Find where the given text appears and provide that cell's center as [X, Y] coordinate. 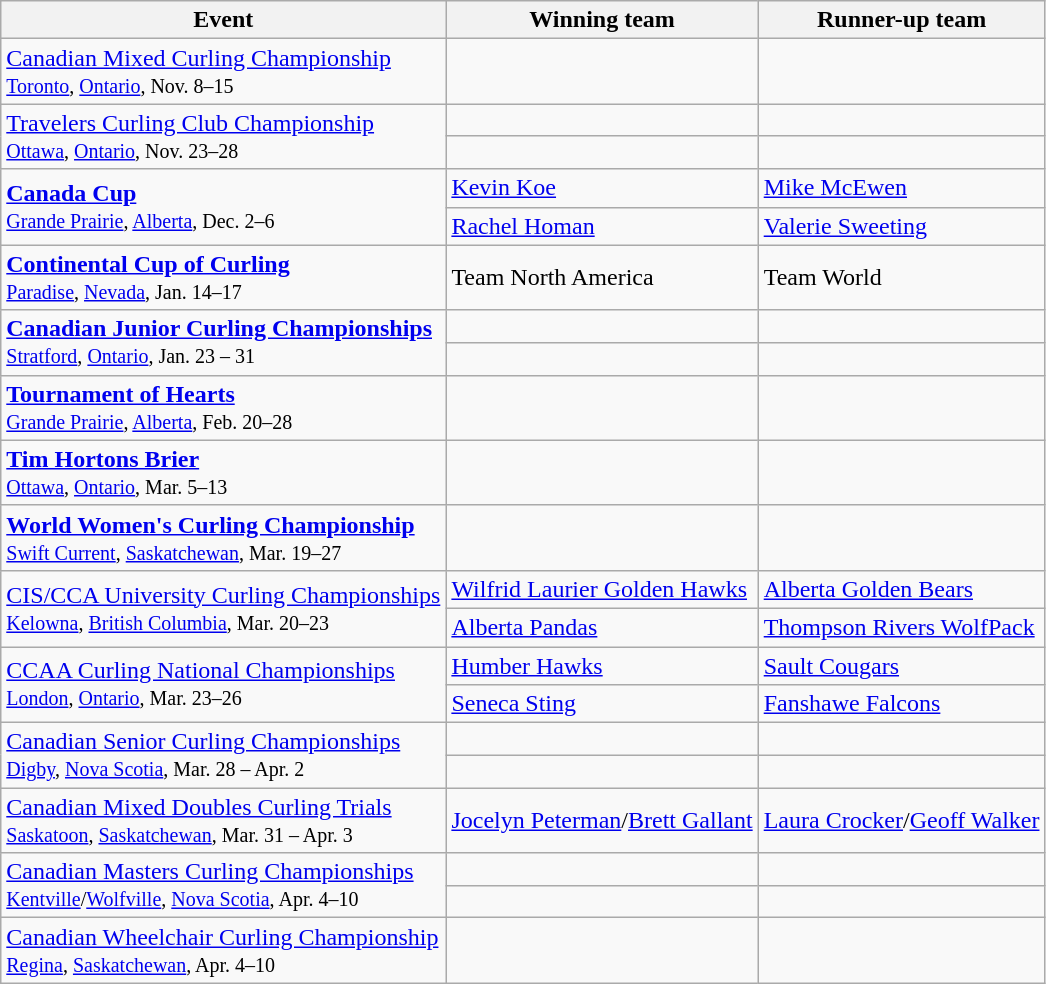
World Women's Curling Championship Swift Current, Saskatchewan, Mar. 19–27 [224, 538]
Team North America [602, 278]
Seneca Sting [602, 704]
Alberta Pandas [602, 627]
Canadian Senior Curling Championships Digby, Nova Scotia, Mar. 28 – Apr. 2 [224, 756]
Canada Cup Grande Prairie, Alberta, Dec. 2–6 [224, 207]
CCAA Curling National Championships London, Ontario, Mar. 23–26 [224, 684]
Laura Crocker/Geoff Walker [902, 820]
Canadian Mixed Doubles Curling Trials Saskatoon, Saskatchewan, Mar. 31 – Apr. 3 [224, 820]
Tim Hortons Brier Ottawa, Ontario, Mar. 5–13 [224, 472]
Canadian Mixed Curling Championship Toronto, Ontario, Nov. 8–15 [224, 72]
Tournament of Hearts Grande Prairie, Alberta, Feb. 20–28 [224, 408]
Continental Cup of Curling Paradise, Nevada, Jan. 14–17 [224, 278]
Rachel Homan [602, 226]
Canadian Junior Curling Championships Stratford, Ontario, Jan. 23 – 31 [224, 342]
Travelers Curling Club Championship Ottawa, Ontario, Nov. 23–28 [224, 136]
Alberta Golden Bears [902, 589]
Wilfrid Laurier Golden Hawks [602, 589]
Event [224, 20]
Mike McEwen [902, 188]
Humber Hawks [602, 665]
Canadian Masters Curling Championships Kentville/Wolfville, Nova Scotia, Apr. 4–10 [224, 886]
Winning team [602, 20]
Team World [902, 278]
Valerie Sweeting [902, 226]
CIS/CCA University Curling Championships Kelowna, British Columbia, Mar. 20–23 [224, 608]
Runner-up team [902, 20]
Thompson Rivers WolfPack [902, 627]
Fanshawe Falcons [902, 704]
Jocelyn Peterman/Brett Gallant [602, 820]
Kevin Koe [602, 188]
Canadian Wheelchair Curling Championship Regina, Saskatchewan, Apr. 4–10 [224, 950]
Sault Cougars [902, 665]
